Identify which cell holds the provided text, then report its [x, y] central coordinate. 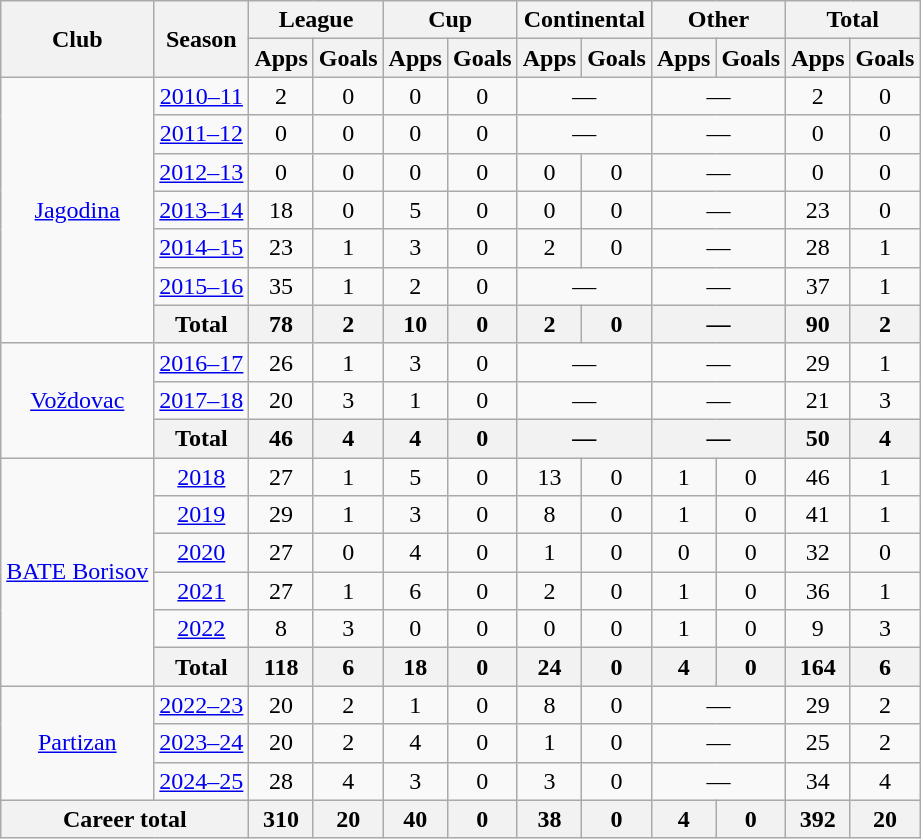
35 [281, 286]
2013–14 [202, 210]
2010–11 [202, 96]
League [316, 20]
392 [818, 819]
13 [549, 477]
BATE Borisov [78, 572]
164 [818, 667]
2017–18 [202, 400]
2021 [202, 591]
78 [281, 324]
38 [549, 819]
2024–25 [202, 781]
Voždovac [78, 400]
36 [818, 591]
2014–15 [202, 248]
2015–16 [202, 286]
Season [202, 39]
24 [549, 667]
2011–12 [202, 134]
Club [78, 39]
118 [281, 667]
90 [818, 324]
Other [718, 20]
2016–17 [202, 362]
9 [818, 629]
Jagodina [78, 210]
26 [281, 362]
41 [818, 515]
25 [818, 743]
50 [818, 438]
2019 [202, 515]
2022–23 [202, 705]
10 [415, 324]
2023–24 [202, 743]
2018 [202, 477]
21 [818, 400]
Career total [125, 819]
40 [415, 819]
310 [281, 819]
Continental [584, 20]
37 [818, 286]
Partizan [78, 743]
2022 [202, 629]
32 [818, 553]
34 [818, 781]
2020 [202, 553]
Cup [450, 20]
2012–13 [202, 172]
